Output the (x, y) coordinate of the center of the cell containing the given text.  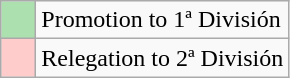
Relegation to 2ª División (162, 58)
Promotion to 1ª División (162, 20)
